Find where the given text appears and provide that cell's center as [X, Y] coordinate. 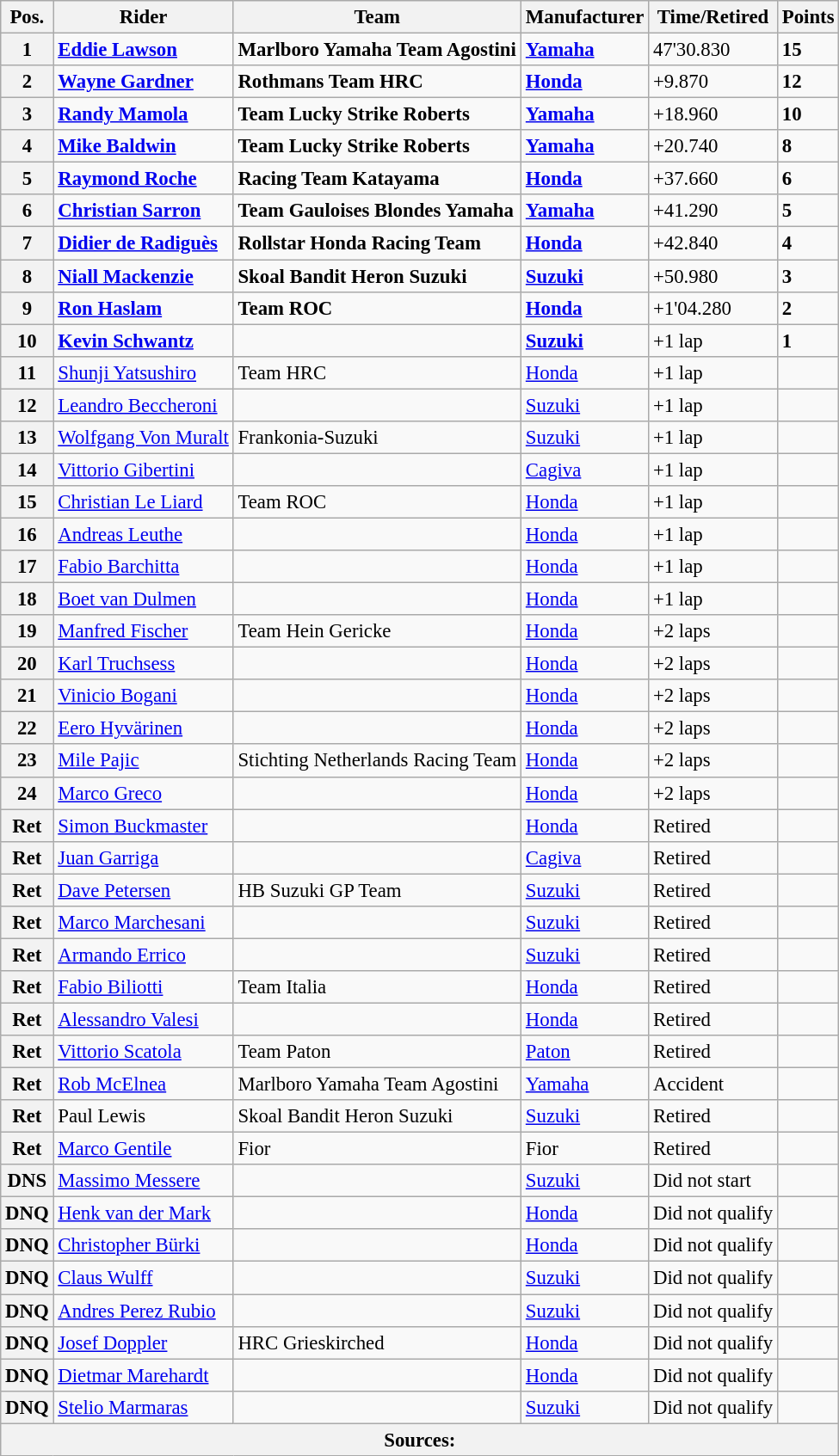
Paul Lewis [143, 1116]
14 [28, 470]
+20.740 [713, 146]
Time/Retired [713, 17]
21 [28, 696]
Claus Wulff [143, 1278]
Marco Greco [143, 793]
Pos. [28, 17]
Mike Baldwin [143, 146]
Juan Garriga [143, 857]
Rollstar Honda Racing Team [377, 243]
Paton [585, 1052]
Fabio Biliotti [143, 987]
Wolfgang Von Muralt [143, 438]
23 [28, 761]
47'30.830 [713, 50]
Marco Marchesani [143, 923]
Did not start [713, 1181]
Vittorio Scatola [143, 1052]
Armando Errico [143, 955]
Ron Haslam [143, 308]
HRC Grieskirched [377, 1342]
Team HRC [377, 372]
Josef Doppler [143, 1342]
Manufacturer [585, 17]
Simon Buckmaster [143, 826]
Points [807, 17]
Team Hein Gericke [377, 631]
Rider [143, 17]
Andreas Leuthe [143, 534]
Boet van Dulmen [143, 599]
Randy Mamola [143, 114]
Manfred Fischer [143, 631]
Christian Le Liard [143, 502]
+9.870 [713, 82]
Team Paton [377, 1052]
Vittorio Gibertini [143, 470]
Eero Hyvärinen [143, 728]
20 [28, 664]
Accident [713, 1084]
Marco Gentile [143, 1149]
13 [28, 438]
17 [28, 567]
Kevin Schwantz [143, 341]
Team [377, 17]
19 [28, 631]
9 [28, 308]
Frankonia-Suzuki [377, 438]
Racing Team Katayama [377, 179]
Raymond Roche [143, 179]
11 [28, 372]
Leandro Beccheroni [143, 405]
Mile Pajic [143, 761]
7 [28, 243]
Massimo Messere [143, 1181]
Didier de Radiguès [143, 243]
+42.840 [713, 243]
Niall Mackenzie [143, 276]
+18.960 [713, 114]
+37.660 [713, 179]
Christopher Bürki [143, 1246]
Fabio Barchitta [143, 567]
Andres Perez Rubio [143, 1311]
Rothmans Team HRC [377, 82]
+50.980 [713, 276]
Shunji Yatsushiro [143, 372]
+41.290 [713, 211]
Sources: [420, 1440]
Team Italia [377, 987]
Stelio Marmaras [143, 1407]
24 [28, 793]
18 [28, 599]
HB Suzuki GP Team [377, 890]
DNS [28, 1181]
Wayne Gardner [143, 82]
22 [28, 728]
Alessandro Valesi [143, 1019]
16 [28, 534]
Dave Petersen [143, 890]
Henk van der Mark [143, 1213]
Eddie Lawson [143, 50]
Vinicio Bogani [143, 696]
Rob McElnea [143, 1084]
+1'04.280 [713, 308]
Christian Sarron [143, 211]
Karl Truchsess [143, 664]
Stichting Netherlands Racing Team [377, 761]
Dietmar Marehardt [143, 1375]
Team Gauloises Blondes Yamaha [377, 211]
